Provide the (x, y) coordinate of the cell's center where the given text is located.  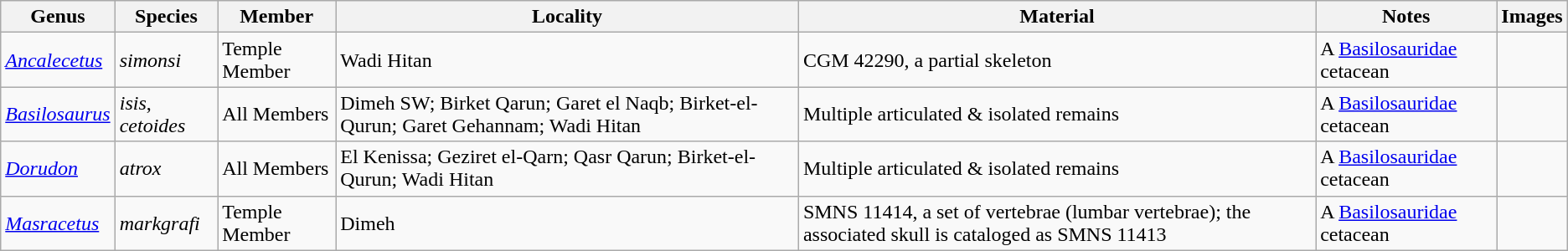
Masracetus (58, 223)
Ancalecetus (58, 60)
simonsi (166, 60)
Images (1532, 17)
markgrafi (166, 223)
Material (1057, 17)
Dimeh SW; Birket Qarun; Garet el Naqb; Birket-el-Qurun; Garet Gehannam; Wadi Hitan (568, 114)
SMNS 11414, a set of vertebrae (lumbar vertebrae); the associated skull is cataloged as SMNS 11413 (1057, 223)
Dorudon (58, 169)
isis, cetoides (166, 114)
Wadi Hitan (568, 60)
Member (276, 17)
El Kenissa; Geziret el-Qarn; Qasr Qarun; Birket-el-Qurun; Wadi Hitan (568, 169)
CGM 42290, a partial skeleton (1057, 60)
Genus (58, 17)
Species (166, 17)
Notes (1406, 17)
Dimeh (568, 223)
atrox (166, 169)
Basilosaurus (58, 114)
Locality (568, 17)
